Output the (x, y) coordinate of the center of the cell containing the given text.  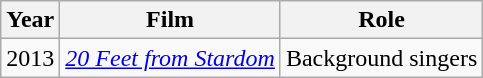
Film (170, 20)
20 Feet from Stardom (170, 58)
Role (381, 20)
2013 (30, 58)
Year (30, 20)
Background singers (381, 58)
